From the cell containing the given text, extract its center point as [X, Y] coordinate. 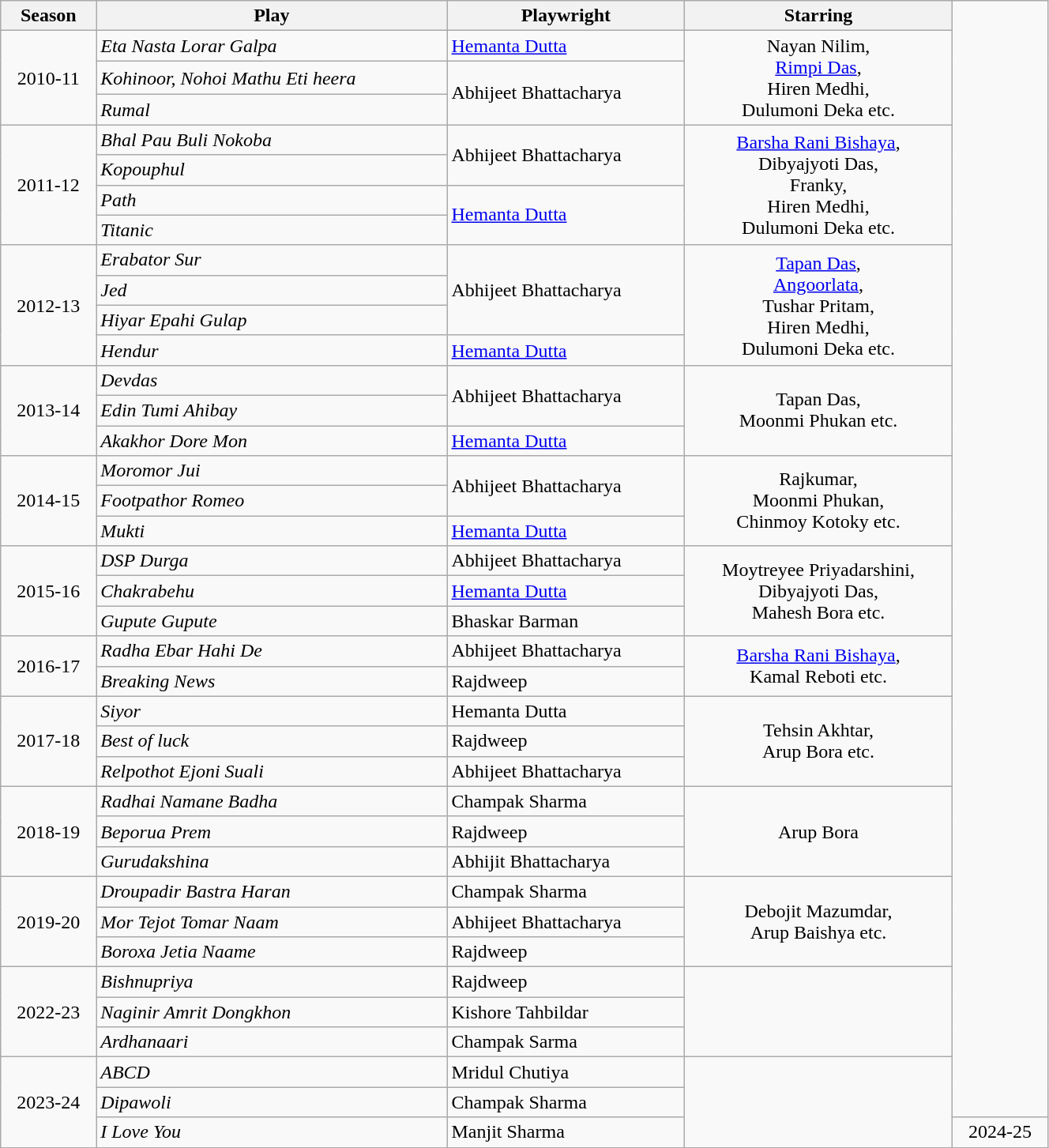
2013-14 [49, 410]
Bhal Pau Buli Nokoba [272, 140]
Abhijit Bhattacharya [566, 861]
Barsha Rani Bishaya,Kamal Reboti etc. [818, 666]
Rajkumar, Moonmi Phukan,Chinmoy Kotoky etc. [818, 501]
Debojit Mazumdar, Arup Baishya etc. [818, 921]
I Love You [272, 1132]
Tehsin Akhtar, Arup Bora etc. [818, 741]
Breaking News [272, 681]
Moytreyee Priyadarshini, Dibyajyoti Das,Mahesh Bora etc. [818, 591]
2023-24 [49, 1102]
Play [272, 16]
Erabator Sur [272, 260]
Titanic [272, 230]
Season [49, 16]
Bhaskar Barman [566, 621]
Droupadir Bastra Haran [272, 891]
Eta Nasta Lorar Galpa [272, 46]
Boroxa Jetia Naame [272, 952]
Devdas [272, 380]
Champak Sarma [566, 1042]
Gupute Gupute [272, 621]
Path [272, 200]
2022-23 [49, 1012]
Playwright [566, 16]
Naginir Amrit Dongkhon [272, 1012]
Tapan Das, Angoorlata, Tushar Pritam,Hiren Medhi, Dulumoni Deka etc. [818, 305]
Radhai Namane Badha [272, 801]
Mridul Chutiya [566, 1072]
Bishnupriya [272, 982]
Best of luck [272, 741]
Beporua Prem [272, 831]
2024-25 [1000, 1132]
Manjit Sharma [566, 1132]
Kopouphul [272, 170]
2019-20 [49, 921]
Barsha Rani Bishaya, Dibyajyoti Das, Franky,Hiren Medhi, Dulumoni Deka etc. [818, 185]
2016-17 [49, 666]
Edin Tumi Ahibay [272, 410]
Mor Tejot Tomar Naam [272, 922]
2011-12 [49, 185]
Hendur [272, 350]
Footpathor Romeo [272, 501]
Kishore Tahbildar [566, 1012]
Siyor [272, 711]
2014-15 [49, 501]
Moromor Jui [272, 471]
Chakrabehu [272, 591]
Mukti [272, 531]
2015-16 [49, 591]
2012-13 [49, 305]
Hiyar Epahi Gulap [272, 320]
Gurudakshina [272, 861]
Dipawoli [272, 1102]
Kohinoor, Nohoi Mathu Eti heera [272, 77]
2010-11 [49, 77]
Akakhor Dore Mon [272, 440]
Jed [272, 290]
Ardhanaari [272, 1042]
Arup Bora [818, 831]
DSP Durga [272, 561]
Tapan Das, Moonmi Phukan etc. [818, 410]
2017-18 [49, 741]
ABCD [272, 1072]
Nayan Nilim, Rimpi Das, Hiren Medhi, Dulumoni Deka etc. [818, 77]
Radha Ebar Hahi De [272, 651]
2018-19 [49, 831]
Relpothot Ejoni Suali [272, 771]
Rumal [272, 110]
Starring [818, 16]
